Search for the cell housing the specified text and yield its [X, Y] center coordinate. 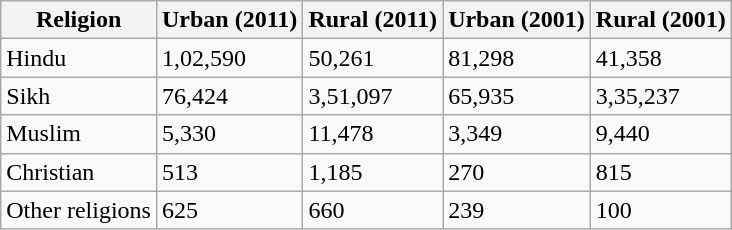
100 [660, 210]
1,185 [373, 172]
76,424 [229, 96]
3,35,237 [660, 96]
625 [229, 210]
3,349 [517, 134]
81,298 [517, 58]
65,935 [517, 96]
9,440 [660, 134]
Sikh [79, 96]
Other religions [79, 210]
Urban (2001) [517, 20]
Rural (2011) [373, 20]
815 [660, 172]
11,478 [373, 134]
513 [229, 172]
5,330 [229, 134]
Christian [79, 172]
Muslim [79, 134]
1,02,590 [229, 58]
239 [517, 210]
41,358 [660, 58]
Urban (2011) [229, 20]
3,51,097 [373, 96]
50,261 [373, 58]
660 [373, 210]
Religion [79, 20]
270 [517, 172]
Hindu [79, 58]
Rural (2001) [660, 20]
